Determine the [X, Y] coordinate at the center of the cell enclosing the given text.  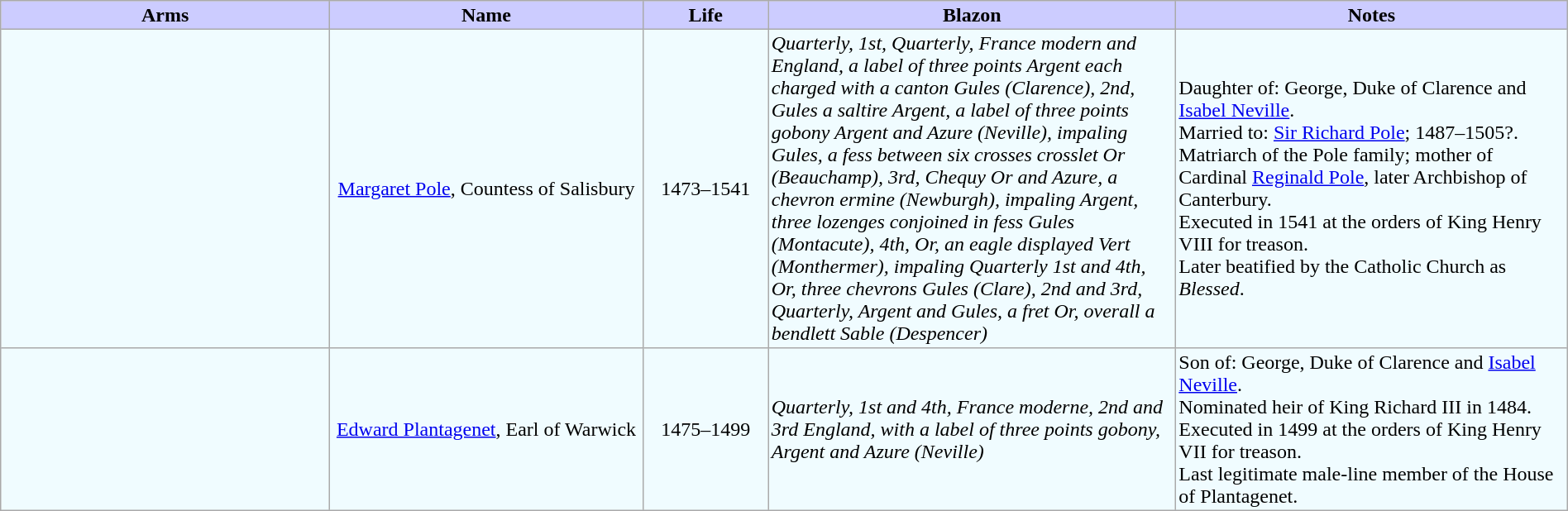
Blazon [973, 15]
1475–1499 [705, 429]
Name [486, 15]
Arms [165, 15]
1473–1541 [705, 189]
Edward Plantagenet, Earl of Warwick [486, 429]
Quarterly, 1st and 4th, France moderne, 2nd and 3rd England, with a label of three points gobony, Argent and Azure (Neville) [973, 429]
Margaret Pole, Countess of Salisbury [486, 189]
Notes [1372, 15]
Life [705, 15]
